Find where the given text appears and provide that cell's center as [X, Y] coordinate. 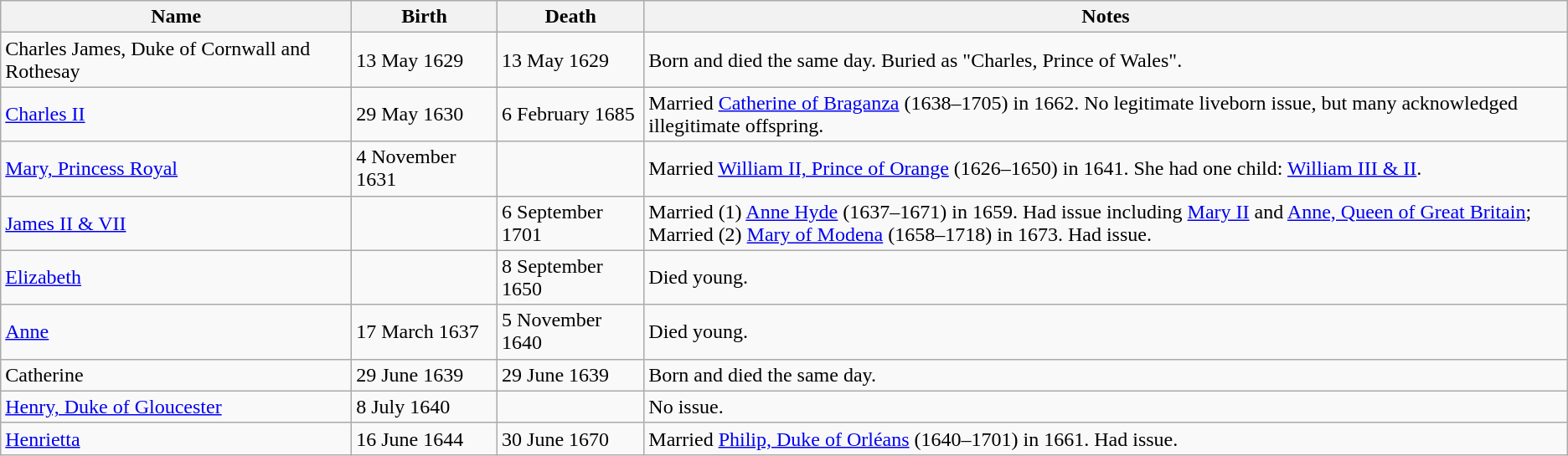
Charles II [176, 114]
6 September 1701 [571, 223]
30 June 1670 [571, 438]
Married Philip, Duke of Orléans (1640–1701) in 1661. Had issue. [1106, 438]
Married William II, Prince of Orange (1626–1650) in 1641. She had one child: William III & II. [1106, 169]
Charles James, Duke of Cornwall and Rothesay [176, 60]
5 November 1640 [571, 331]
Born and died the same day. [1106, 375]
Name [176, 17]
Death [571, 17]
17 March 1637 [425, 331]
4 November 1631 [425, 169]
8 September 1650 [571, 278]
Birth [425, 17]
Notes [1106, 17]
29 May 1630 [425, 114]
Married Catherine of Braganza (1638–1705) in 1662. No legitimate liveborn issue, but many acknowledged illegitimate offspring. [1106, 114]
6 February 1685 [571, 114]
Mary, Princess Royal [176, 169]
Anne [176, 331]
8 July 1640 [425, 407]
Elizabeth [176, 278]
No issue. [1106, 407]
Henry, Duke of Gloucester [176, 407]
Catherine [176, 375]
Born and died the same day. Buried as "Charles, Prince of Wales". [1106, 60]
16 June 1644 [425, 438]
Henrietta [176, 438]
James II & VII [176, 223]
